Search for the cell housing the specified text and yield its (x, y) center coordinate. 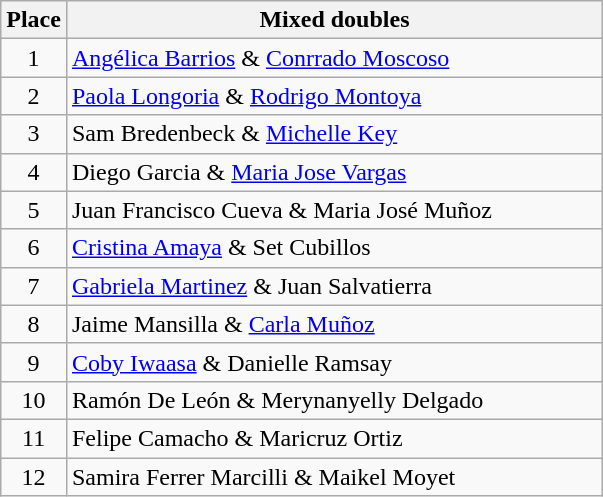
8 (34, 324)
Samira Ferrer Marcilli & Maikel Moyet (334, 477)
Paola Longoria & Rodrigo Montoya (334, 96)
9 (34, 362)
Gabriela Martinez & Juan Salvatierra (334, 286)
10 (34, 400)
1 (34, 58)
Felipe Camacho & Maricruz Ortiz (334, 438)
4 (34, 172)
6 (34, 248)
Mixed doubles (334, 20)
12 (34, 477)
Juan Francisco Cueva & Maria José Muñoz (334, 210)
7 (34, 286)
5 (34, 210)
Diego Garcia & Maria Jose Vargas (334, 172)
3 (34, 134)
Sam Bredenbeck & Michelle Key (334, 134)
Ramón De León & Merynanyelly Delgado (334, 400)
2 (34, 96)
Cristina Amaya & Set Cubillos (334, 248)
Place (34, 20)
11 (34, 438)
Angélica Barrios & Conrrado Moscoso (334, 58)
Coby Iwaasa & Danielle Ramsay (334, 362)
Jaime Mansilla & Carla Muñoz (334, 324)
